Determine the (x, y) coordinate at the center of the cell enclosing the given text.  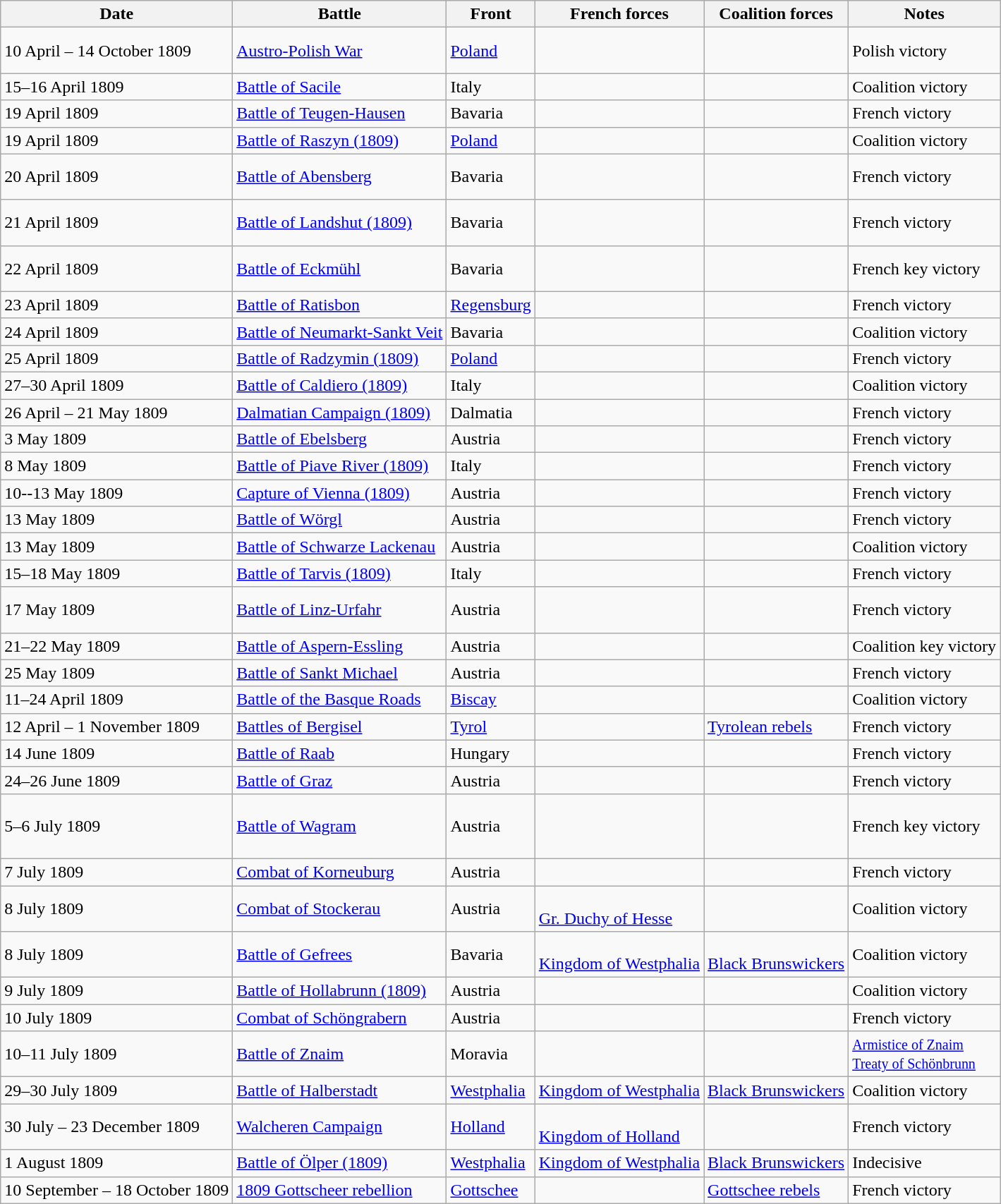
Dalmatian Campaign (1809) (340, 413)
5–6 July 1809 (117, 826)
21 April 1809 (117, 223)
Coalition key victory (924, 646)
Tyrolean rebels (776, 726)
Battle of Schwarze Lackenau (340, 547)
Combat of Stockerau (340, 908)
Notes (924, 14)
Indecisive (924, 1163)
Kingdom of Holland (619, 1127)
French forces (619, 14)
29–30 July 1809 (117, 1090)
Moravia (491, 1054)
Battle of Ebelsberg (340, 439)
Battle of Halberstadt (340, 1090)
Battle of Hollabrunn (1809) (340, 991)
11–24 April 1809 (117, 700)
1809 Gottscheer rebellion (340, 1190)
Combat of Korneuburg (340, 872)
Battle of Aspern-Essling (340, 646)
10--13 May 1809 (117, 493)
17 May 1809 (117, 609)
Combat of Schöngrabern (340, 1018)
Battle of Abensberg (340, 176)
Battle of Znaim (340, 1054)
24–26 June 1809 (117, 780)
Date (117, 14)
Battle of Neumarkt-Sankt Veit (340, 332)
Battle of Teugen-Hausen (340, 114)
Battle of Eckmühl (340, 268)
Armistice of ZnaimTreaty of Schönbrunn (924, 1054)
10 July 1809 (117, 1018)
25 May 1809 (117, 673)
Gottschee (491, 1190)
9 July 1809 (117, 991)
Austro-Polish War (340, 51)
Battle of Linz-Urfahr (340, 609)
Battle of Piave River (1809) (340, 466)
3 May 1809 (117, 439)
Dalmatia (491, 413)
Capture of Vienna (1809) (340, 493)
Battle of Gefrees (340, 955)
Battle of Sankt Michael (340, 673)
10 September – 18 October 1809 (117, 1190)
10 April – 14 October 1809 (117, 51)
7 July 1809 (117, 872)
12 April – 1 November 1809 (117, 726)
Battle of Landshut (1809) (340, 223)
Tyrol (491, 726)
Gottschee rebels (776, 1190)
Hungary (491, 753)
14 June 1809 (117, 753)
15–16 April 1809 (117, 87)
Battle (340, 14)
10–11 July 1809 (117, 1054)
22 April 1809 (117, 268)
Biscay (491, 700)
Regensburg (491, 305)
27–30 April 1809 (117, 385)
Battle of Raab (340, 753)
Coalition forces (776, 14)
Battles of Bergisel (340, 726)
20 April 1809 (117, 176)
Battle of Graz (340, 780)
Battle of Caldiero (1809) (340, 385)
Holland (491, 1127)
25 April 1809 (117, 358)
Battle of Tarvis (1809) (340, 573)
Battle of Wörgl (340, 520)
Battle of Ölper (1809) (340, 1163)
Battle of the Basque Roads (340, 700)
Polish victory (924, 51)
1 August 1809 (117, 1163)
30 July – 23 December 1809 (117, 1127)
Battle of Ratisbon (340, 305)
Battle of Raszyn (1809) (340, 140)
8 May 1809 (117, 466)
24 April 1809 (117, 332)
Walcheren Campaign (340, 1127)
Battle of Radzymin (1809) (340, 358)
Battle of Wagram (340, 826)
23 April 1809 (117, 305)
Front (491, 14)
15–18 May 1809 (117, 573)
Battle of Sacile (340, 87)
26 April – 21 May 1809 (117, 413)
21–22 May 1809 (117, 646)
Gr. Duchy of Hesse (619, 908)
